Pinpoint the cell where the given text exists, returning its [x, y] midpoint coordinate. 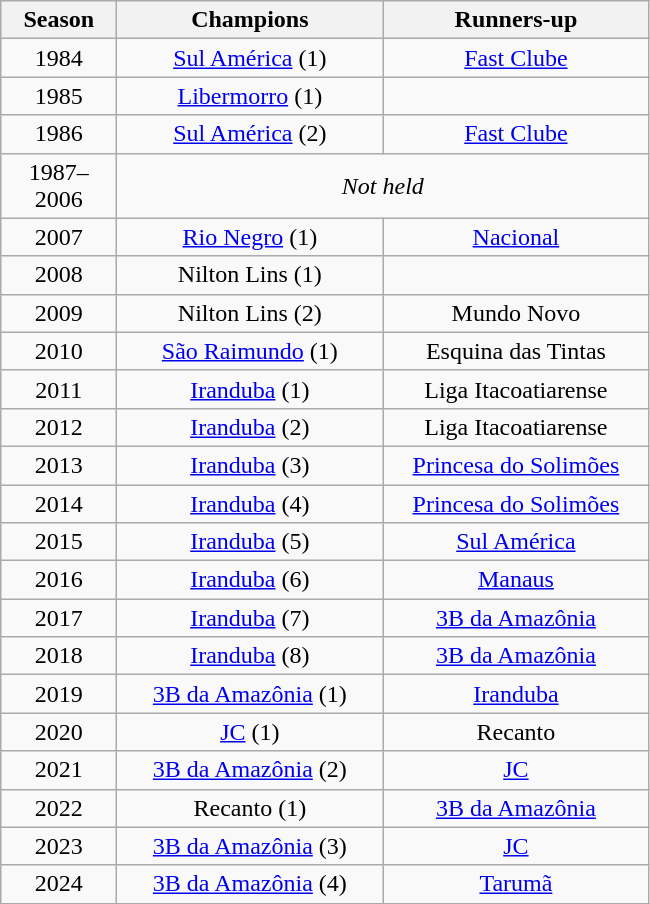
Recanto (1) [250, 808]
1984 [59, 58]
1986 [59, 134]
Iranduba (6) [250, 580]
2011 [59, 389]
2012 [59, 427]
Iranduba (4) [250, 503]
Iranduba (1) [250, 389]
Rio Negro (1) [250, 237]
2007 [59, 237]
Mundo Novo [516, 313]
2017 [59, 618]
2022 [59, 808]
Iranduba (8) [250, 656]
2021 [59, 770]
Not held [383, 186]
2008 [59, 275]
1985 [59, 96]
Champions [250, 20]
Season [59, 20]
Iranduba (5) [250, 542]
2024 [59, 884]
São Raimundo (1) [250, 351]
2018 [59, 656]
2019 [59, 694]
Iranduba (7) [250, 618]
JC (1) [250, 732]
3B da Amazônia (2) [250, 770]
Manaus [516, 580]
Iranduba (3) [250, 465]
Iranduba (2) [250, 427]
2013 [59, 465]
3B da Amazônia (1) [250, 694]
2014 [59, 503]
Iranduba [516, 694]
1987–2006 [59, 186]
3B da Amazônia (3) [250, 846]
2020 [59, 732]
Tarumã [516, 884]
Sul América (1) [250, 58]
Runners-up [516, 20]
2015 [59, 542]
Nacional [516, 237]
Sul América (2) [250, 134]
Recanto [516, 732]
2009 [59, 313]
Libermorro (1) [250, 96]
Nilton Lins (2) [250, 313]
2023 [59, 846]
Sul América [516, 542]
Esquina das Tintas [516, 351]
Nilton Lins (1) [250, 275]
2010 [59, 351]
3B da Amazônia (4) [250, 884]
2016 [59, 580]
